For the text-containing cell, return its midpoint in (X, Y) coordinate format. 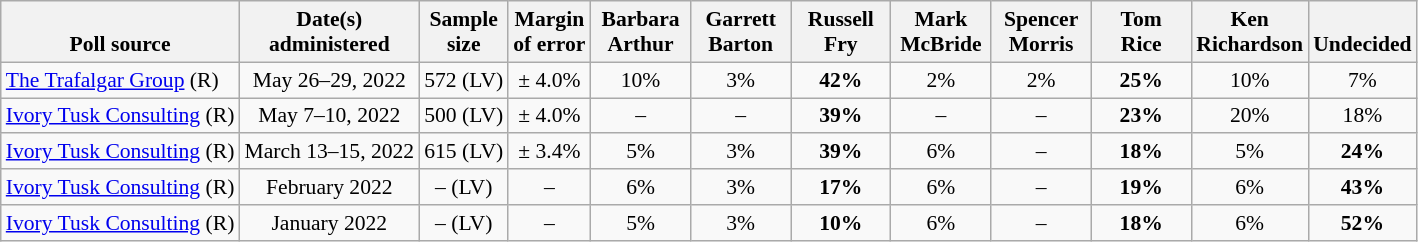
MarkMcBride (941, 32)
Undecided (1362, 32)
Poll source (120, 32)
23% (1141, 116)
± 3.4% (549, 152)
May 26–29, 2022 (329, 80)
17% (841, 187)
615 (LV) (464, 152)
7% (1362, 80)
February 2022 (329, 187)
Samplesize (464, 32)
42% (841, 80)
KenRichardson (1250, 32)
RussellFry (841, 32)
572 (LV) (464, 80)
May 7–10, 2022 (329, 116)
The Trafalgar Group (R) (120, 80)
20% (1250, 116)
BarbaraArthur (641, 32)
SpencerMorris (1041, 32)
January 2022 (329, 223)
Date(s)administered (329, 32)
19% (1141, 187)
Marginof error (549, 32)
52% (1362, 223)
25% (1141, 80)
March 13–15, 2022 (329, 152)
TomRice (1141, 32)
43% (1362, 187)
GarrettBarton (741, 32)
24% (1362, 152)
500 (LV) (464, 116)
